Scan for the cell matching the given text and deliver its (X, Y) coordinate at center. 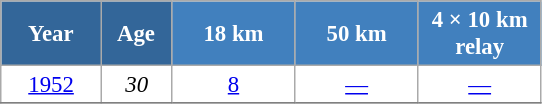
50 km (356, 34)
1952 (52, 85)
Year (52, 34)
8 (234, 85)
Age (136, 34)
18 km (234, 34)
4 × 10 km relay (480, 34)
30 (136, 85)
